Capture the cell that displays the provided text and extract its [x, y] central coordinate. 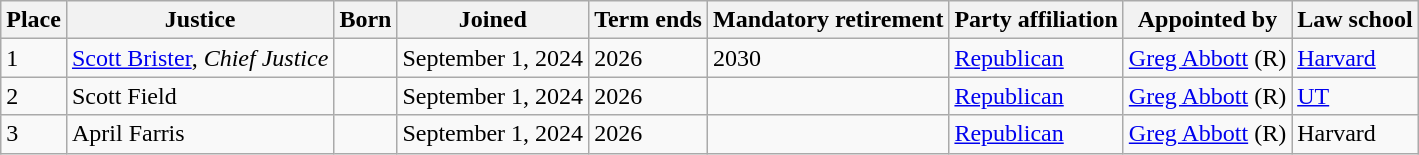
Joined [493, 20]
Mandatory retirement [828, 20]
Appointed by [1207, 20]
Scott Brister, Chief Justice [200, 58]
Place [34, 20]
2030 [828, 58]
1 [34, 58]
Born [366, 20]
Party affiliation [1036, 20]
3 [34, 134]
Law school [1355, 20]
2 [34, 96]
Scott Field [200, 96]
Term ends [648, 20]
Justice [200, 20]
UT [1355, 96]
April Farris [200, 134]
